Capture the cell that displays the provided text and extract its [X, Y] central coordinate. 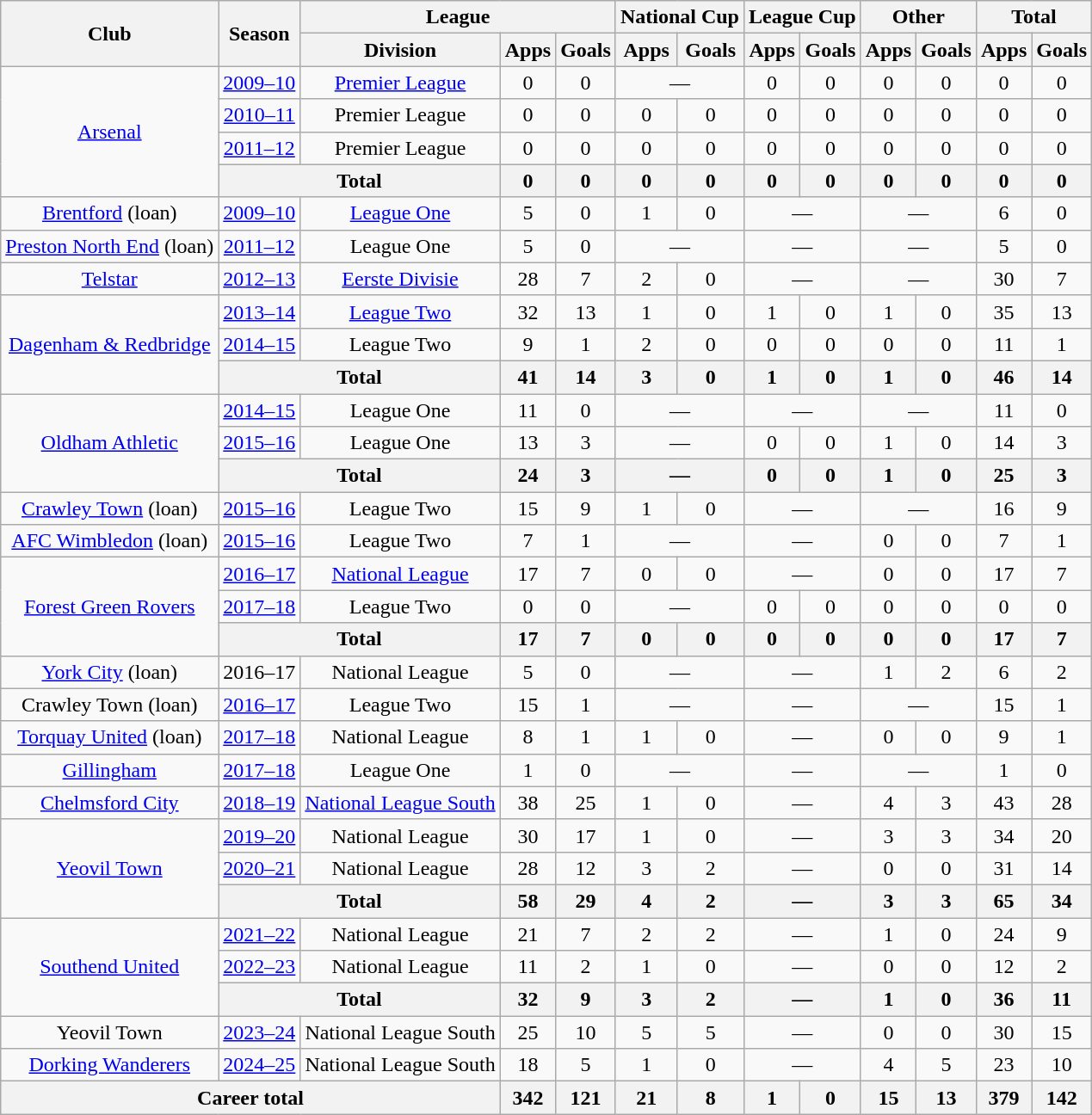
379 [1003, 1098]
Brentford (loan) [110, 213]
36 [1003, 1000]
National Cup [680, 17]
Division [400, 50]
AFC Wimbledon (loan) [110, 541]
2020–21 [260, 868]
58 [527, 901]
342 [527, 1098]
Telstar [110, 279]
Other [918, 17]
142 [1062, 1098]
16 [1003, 508]
York City (loan) [110, 672]
Arsenal [110, 132]
43 [1003, 803]
23 [1003, 1065]
20 [1062, 835]
46 [1003, 377]
121 [586, 1098]
League Cup [802, 17]
Gillingham [110, 770]
2024–25 [260, 1065]
29 [586, 901]
League [458, 17]
Torquay United (loan) [110, 737]
Forest Green Rovers [110, 607]
2010–11 [260, 115]
2021–22 [260, 933]
Season [260, 34]
41 [527, 377]
2018–19 [260, 803]
2013–14 [260, 311]
Chelmsford City [110, 803]
31 [1003, 868]
Career total [250, 1098]
35 [1003, 311]
Oldham Athletic [110, 443]
Preston North End (loan) [110, 246]
65 [1003, 901]
2023–24 [260, 1032]
2012–13 [260, 279]
Southend United [110, 966]
Dagenham & Redbridge [110, 344]
Club [110, 34]
2022–23 [260, 967]
18 [527, 1065]
Eerste Divisie [400, 279]
Dorking Wanderers [110, 1065]
2019–20 [260, 835]
38 [527, 803]
